Locate the cell with the specified text and output its [X, Y] center coordinate. 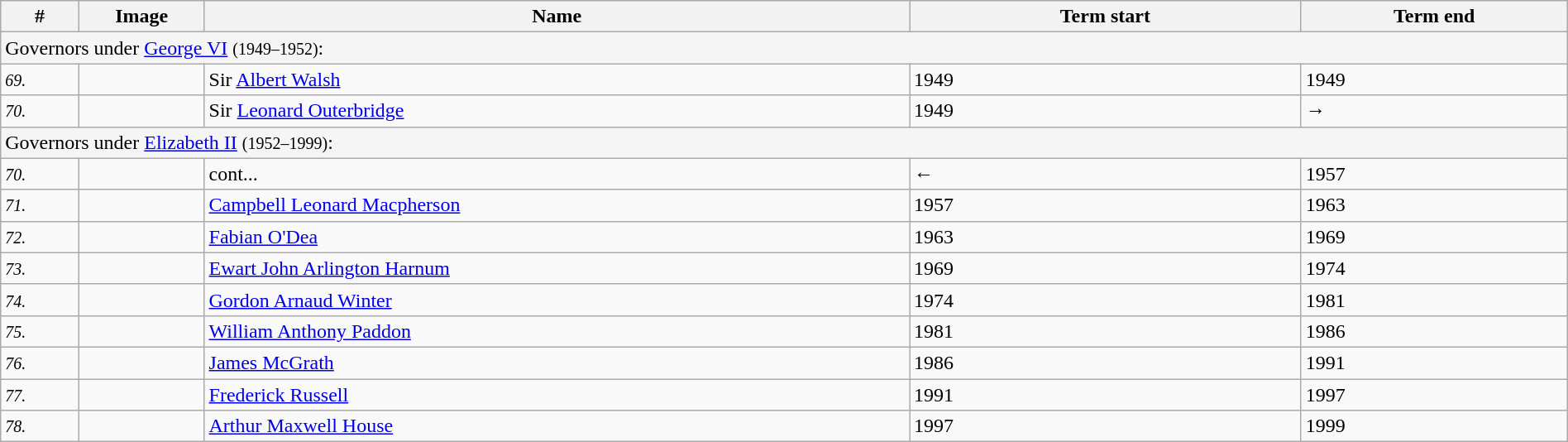
Gordon Arnaud Winter [557, 300]
cont... [557, 174]
1999 [1434, 426]
73. [40, 268]
Term start [1106, 17]
71. [40, 205]
Term end [1434, 17]
William Anthony Paddon [557, 331]
72. [40, 237]
Sir Leonard Outerbridge [557, 111]
→ [1434, 111]
Fabian O'Dea [557, 237]
Ewart John Arlington Harnum [557, 268]
75. [40, 331]
Campbell Leonard Macpherson [557, 205]
69. [40, 79]
74. [40, 300]
Frederick Russell [557, 395]
← [1106, 174]
Name [557, 17]
Sir Albert Walsh [557, 79]
Image [141, 17]
Arthur Maxwell House [557, 426]
78. [40, 426]
Governors under George VI (1949–1952): [784, 48]
77. [40, 395]
James McGrath [557, 363]
76. [40, 363]
# [40, 17]
Governors under Elizabeth II (1952–1999): [784, 142]
